Scan for the cell matching the given text and deliver its (x, y) coordinate at center. 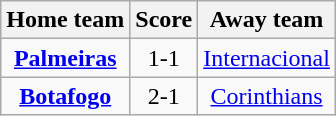
Corinthians (267, 96)
1-1 (164, 58)
Botafogo (66, 96)
Score (164, 20)
2-1 (164, 96)
Internacional (267, 58)
Home team (66, 20)
Away team (267, 20)
Palmeiras (66, 58)
